Scan for the cell matching the given text and deliver its [X, Y] coordinate at center. 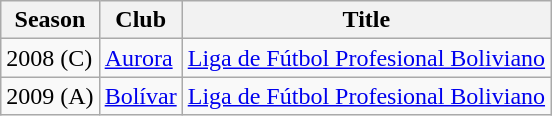
Bolívar [140, 96]
Title [366, 20]
Aurora [140, 58]
Season [50, 20]
2009 (A) [50, 96]
2008 (C) [50, 58]
Club [140, 20]
